Provide the [x, y] coordinate of the cell's center where the given text is located.  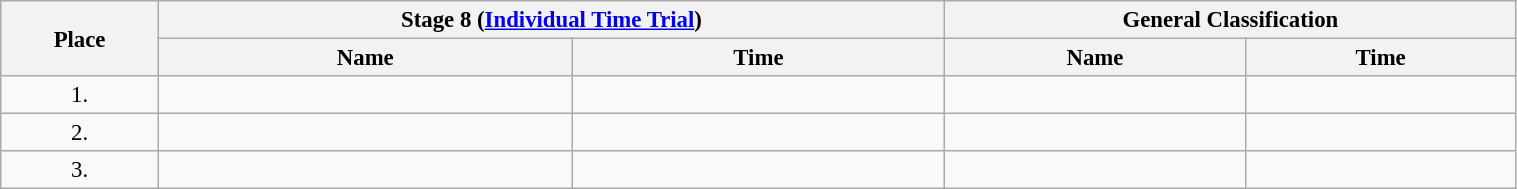
3. [80, 170]
Place [80, 38]
2. [80, 133]
1. [80, 95]
General Classification [1230, 20]
Stage 8 (Individual Time Trial) [551, 20]
